For the text-containing cell, return its midpoint in (x, y) coordinate format. 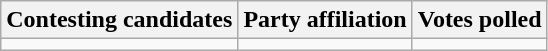
Votes polled (480, 20)
Contesting candidates (120, 20)
Party affiliation (325, 20)
